Search for the cell housing the specified text and yield its (X, Y) center coordinate. 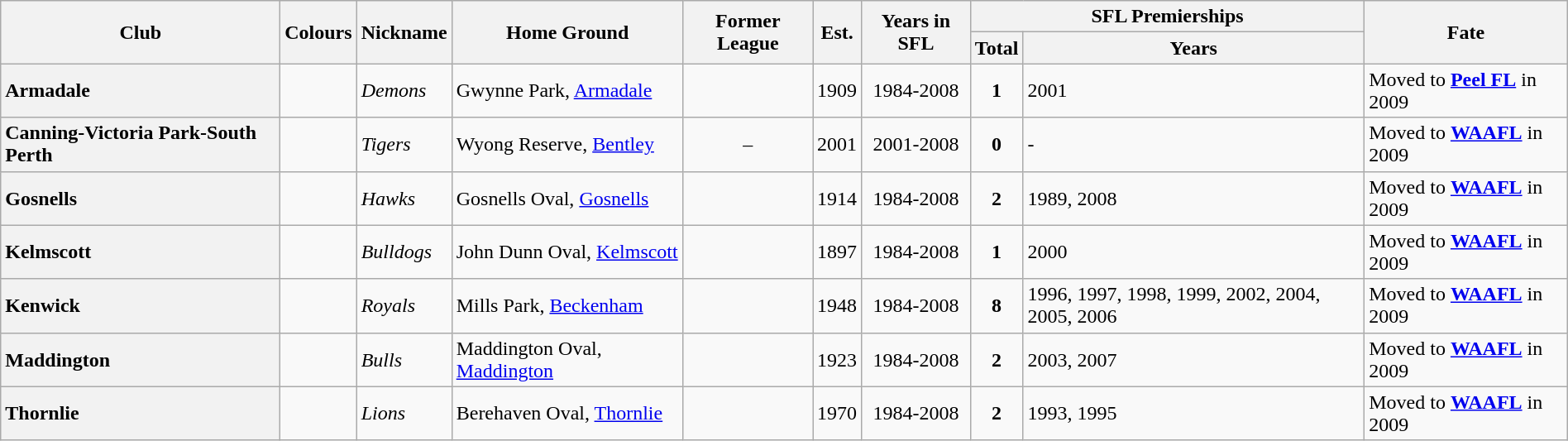
2001-2008 (916, 144)
1897 (837, 252)
Maddington (141, 359)
Armadale (141, 91)
1970 (837, 414)
Berehaven Oval, Thornlie (567, 414)
Kenwick (141, 306)
Years in SFL (916, 32)
Canning-Victoria Park-South Perth (141, 144)
Kelmscott (141, 252)
Bulls (404, 359)
Demons (404, 91)
Nickname (404, 32)
John Dunn Oval, Kelmscott (567, 252)
Tigers (404, 144)
Club (141, 32)
Hawks (404, 199)
8 (997, 306)
Colours (318, 32)
Est. (837, 32)
1993, 1995 (1194, 414)
Fate (1466, 32)
1909 (837, 91)
Home Ground (567, 32)
1923 (837, 359)
2003, 2007 (1194, 359)
1948 (837, 306)
Maddington Oval, Maddington (567, 359)
1996, 1997, 1998, 1999, 2002, 2004, 2005, 2006 (1194, 306)
Lions (404, 414)
1914 (837, 199)
Years (1194, 48)
0 (997, 144)
- (1194, 144)
SFL Premierships (1167, 17)
Gosnells (141, 199)
1989, 2008 (1194, 199)
Bulldogs (404, 252)
Thornlie (141, 414)
2000 (1194, 252)
Total (997, 48)
Mills Park, Beckenham (567, 306)
Gosnells Oval, Gosnells (567, 199)
Moved to Peel FL in 2009 (1466, 91)
Wyong Reserve, Bentley (567, 144)
Royals (404, 306)
– (748, 144)
Gwynne Park, Armadale (567, 91)
Former League (748, 32)
